Pinpoint the cell where the given text exists, returning its (x, y) midpoint coordinate. 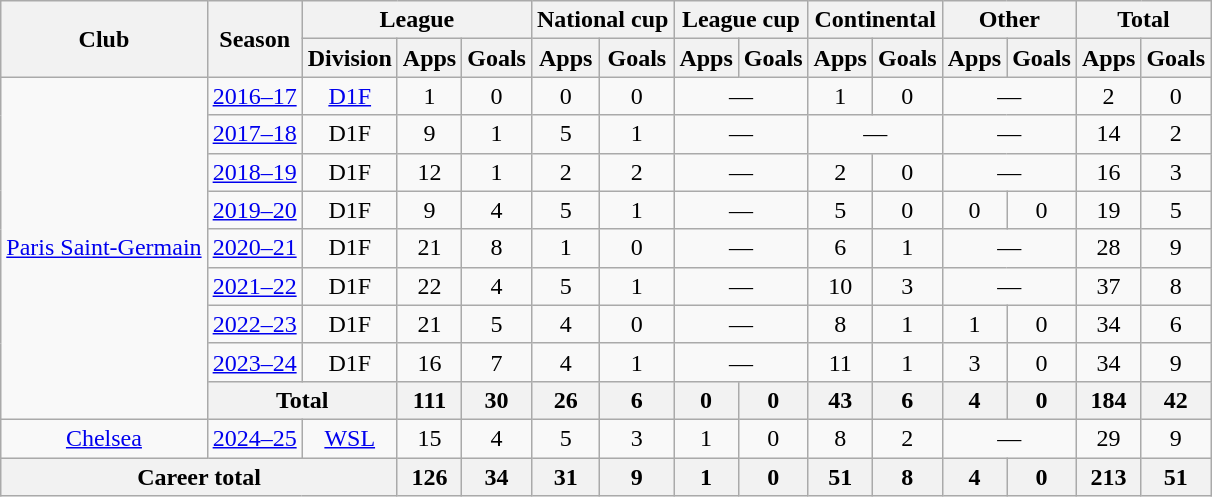
37 (1108, 286)
126 (429, 477)
14 (1108, 134)
111 (429, 400)
2020–21 (254, 248)
Other (1009, 20)
2017–18 (254, 134)
2022–23 (254, 324)
National cup (602, 20)
10 (840, 286)
2016–17 (254, 96)
30 (497, 400)
Chelsea (104, 438)
31 (565, 477)
184 (1108, 400)
Continental (875, 20)
WSL (350, 438)
League cup (741, 20)
213 (1108, 477)
2018–19 (254, 172)
42 (1176, 400)
11 (840, 362)
29 (1108, 438)
Career total (200, 477)
22 (429, 286)
26 (565, 400)
2021–22 (254, 286)
2023–24 (254, 362)
28 (1108, 248)
Club (104, 39)
19 (1108, 210)
Division (350, 58)
2019–20 (254, 210)
Paris Saint-Germain (104, 248)
12 (429, 172)
43 (840, 400)
Season (254, 39)
7 (497, 362)
15 (429, 438)
2024–25 (254, 438)
League (416, 20)
